Return (X, Y) of the center of cell containing provided text 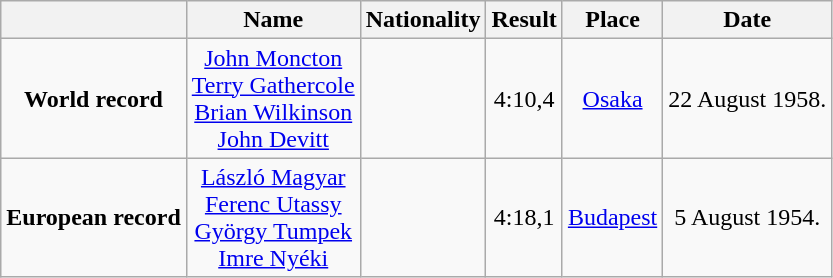
World record (94, 98)
Place (612, 20)
László MagyarFerenc UtassyGyörgy TumpekImre Nyéki (273, 218)
Name (273, 20)
5 August 1954. (748, 218)
Date (748, 20)
Result (524, 20)
John MonctonTerry GathercoleBrian WilkinsonJohn Devitt (273, 98)
22 August 1958. (748, 98)
Nationality (423, 20)
4:18,1 (524, 218)
Budapest (612, 218)
European record (94, 218)
Osaka (612, 98)
4:10,4 (524, 98)
